Extract the (x, y) coordinate from the center of the cell holding the provided text.  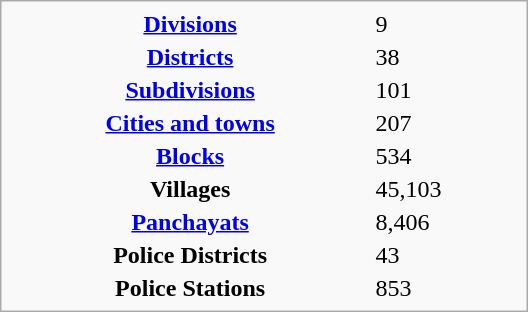
9 (446, 24)
Police Districts (190, 255)
101 (446, 90)
45,103 (446, 189)
Divisions (190, 24)
Panchayats (190, 222)
534 (446, 156)
8,406 (446, 222)
207 (446, 123)
38 (446, 57)
Police Stations (190, 288)
Villages (190, 189)
43 (446, 255)
853 (446, 288)
Cities and towns (190, 123)
Districts (190, 57)
Blocks (190, 156)
Subdivisions (190, 90)
